Determine the [x, y] coordinate at the center of the cell enclosing the given text.  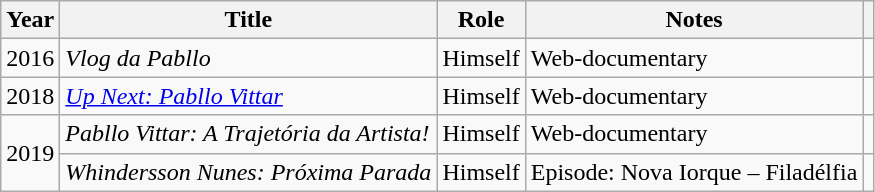
Year [30, 20]
Role [481, 20]
Pabllo Vittar: A Trajetória da Artista! [248, 134]
Episode: Nova Iorque – Filadélfia [694, 172]
2019 [30, 153]
Notes [694, 20]
2018 [30, 96]
Vlog da Pabllo [248, 58]
Title [248, 20]
Whindersson Nunes: Próxima Parada [248, 172]
Up Next: Pabllo Vittar [248, 96]
2016 [30, 58]
